Detect which cell encompasses the target text, then output its (x, y) center coordinate. 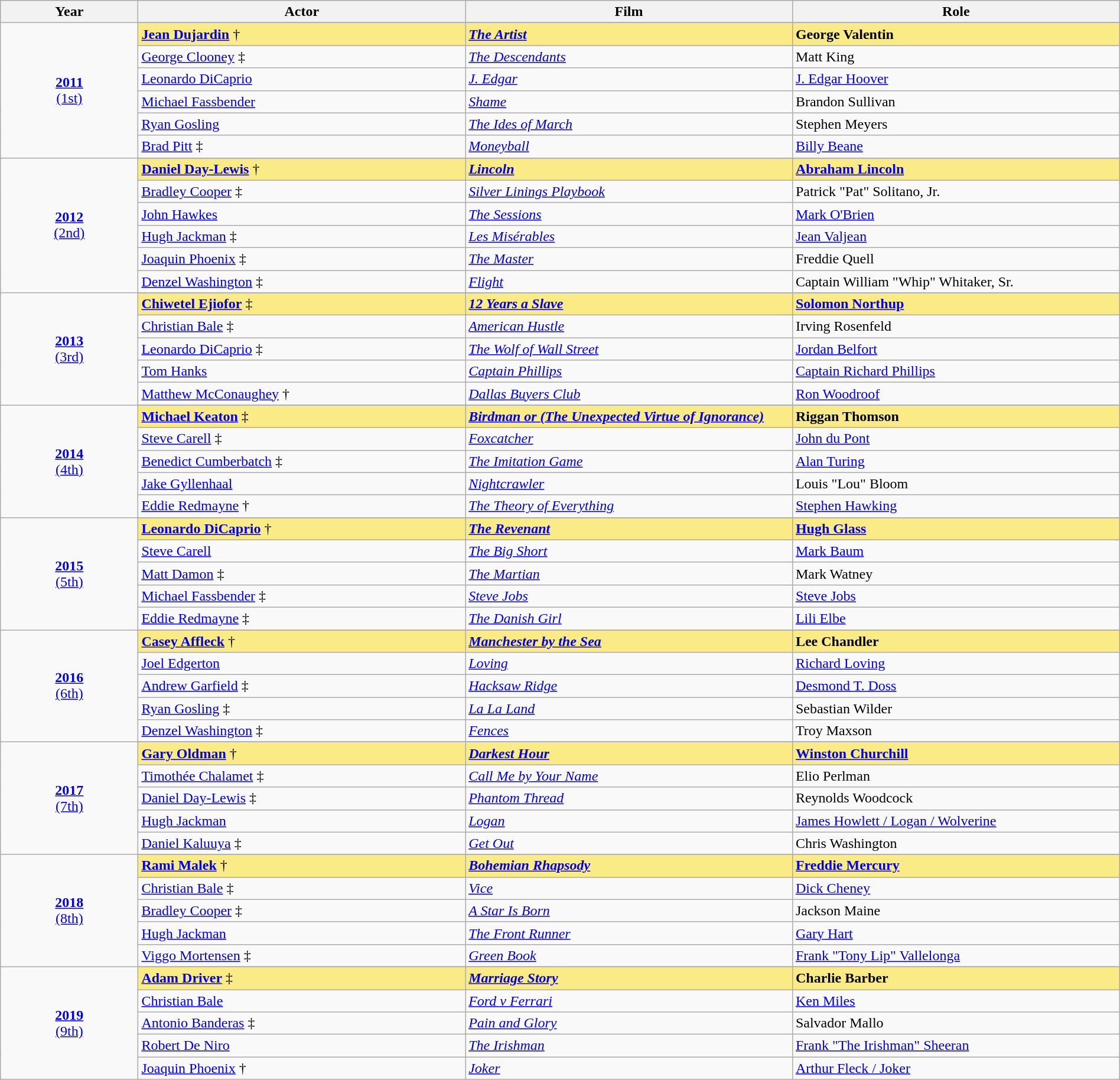
The Artist (629, 34)
Moneyball (629, 146)
Hugh Jackman ‡ (302, 236)
Gary Hart (956, 933)
Irving Rosenfeld (956, 327)
Flight (629, 282)
Ryan Gosling ‡ (302, 709)
The Descendants (629, 57)
2018(8th) (70, 911)
2013(3rd) (70, 349)
J. Edgar Hoover (956, 79)
2011(1st) (70, 90)
2012(2nd) (70, 225)
Reynolds Woodcock (956, 798)
Alan Turing (956, 461)
Darkest Hour (629, 753)
Stephen Hawking (956, 506)
Sebastian Wilder (956, 709)
Viggo Mortensen ‡ (302, 955)
John Hawkes (302, 214)
Winston Churchill (956, 753)
Gary Oldman † (302, 753)
Bohemian Rhapsody (629, 866)
Richard Loving (956, 664)
Joker (629, 1068)
Jordan Belfort (956, 349)
Frank "Tony Lip" Vallelonga (956, 955)
The Big Short (629, 551)
Jean Valjean (956, 236)
2019(9th) (70, 1023)
Robert De Niro (302, 1046)
Call Me by Your Name (629, 776)
Joaquin Phoenix † (302, 1068)
Film (629, 12)
Mark Baum (956, 551)
The Theory of Everything (629, 506)
Manchester by the Sea (629, 641)
Ford v Ferrari (629, 1001)
Joel Edgerton (302, 664)
John du Pont (956, 439)
Fences (629, 731)
Jake Gyllenhaal (302, 484)
Michael Fassbender (302, 102)
Ron Woodroof (956, 394)
Ken Miles (956, 1001)
Salvador Mallo (956, 1023)
Chiwetel Ejiofor ‡ (302, 304)
Loving (629, 664)
Lili Elbe (956, 618)
Michael Keaton ‡ (302, 416)
Frank "The Irishman" Sheeran (956, 1046)
George Valentin (956, 34)
Antonio Banderas ‡ (302, 1023)
Birdman or (The Unexpected Virtue of Ignorance) (629, 416)
Riggan Thomson (956, 416)
Role (956, 12)
Matt Damon ‡ (302, 573)
Steve Carell ‡ (302, 439)
Captain William "Whip" Whitaker, Sr. (956, 282)
Mark O'Brien (956, 214)
Logan (629, 821)
Stephen Meyers (956, 124)
The Martian (629, 573)
Eddie Redmayne † (302, 506)
The Wolf of Wall Street (629, 349)
Michael Fassbender ‡ (302, 596)
2017(7th) (70, 798)
Ryan Gosling (302, 124)
Solomon Northup (956, 304)
Marriage Story (629, 978)
Benedict Cumberbatch ‡ (302, 461)
Pain and Glory (629, 1023)
Year (70, 12)
J. Edgar (629, 79)
George Clooney ‡ (302, 57)
Freddie Mercury (956, 866)
Adam Driver ‡ (302, 978)
Andrew Garfield ‡ (302, 686)
Green Book (629, 955)
Captain Phillips (629, 371)
Vice (629, 888)
Jackson Maine (956, 911)
The Ides of March (629, 124)
Matthew McConaughey † (302, 394)
Billy Beane (956, 146)
Nightcrawler (629, 484)
Steve Carell (302, 551)
La La Land (629, 709)
Abraham Lincoln (956, 169)
A Star Is Born (629, 911)
Hugh Glass (956, 528)
12 Years a Slave (629, 304)
Silver Linings Playbook (629, 191)
Charlie Barber (956, 978)
The Sessions (629, 214)
The Danish Girl (629, 618)
Chris Washington (956, 843)
Les Misérables (629, 236)
Actor (302, 12)
Brandon Sullivan (956, 102)
The Imitation Game (629, 461)
Foxcatcher (629, 439)
Brad Pitt ‡ (302, 146)
2016(6th) (70, 686)
Daniel Day-Lewis † (302, 169)
Matt King (956, 57)
Daniel Day-Lewis ‡ (302, 798)
Christian Bale (302, 1001)
Freddie Quell (956, 259)
The Master (629, 259)
The Irishman (629, 1046)
Leonardo DiCaprio (302, 79)
Dick Cheney (956, 888)
Hacksaw Ridge (629, 686)
Arthur Fleck / Joker (956, 1068)
Eddie Redmayne ‡ (302, 618)
Shame (629, 102)
Jean Dujardin † (302, 34)
Get Out (629, 843)
The Revenant (629, 528)
Tom Hanks (302, 371)
Elio Perlman (956, 776)
Casey Affleck † (302, 641)
Captain Richard Phillips (956, 371)
American Hustle (629, 327)
Mark Watney (956, 573)
2015(5th) (70, 573)
Daniel Kaluuya ‡ (302, 843)
Leonardo DiCaprio † (302, 528)
Troy Maxson (956, 731)
Timothée Chalamet ‡ (302, 776)
Louis "Lou" Bloom (956, 484)
The Front Runner (629, 933)
Rami Malek † (302, 866)
Desmond T. Doss (956, 686)
Phantom Thread (629, 798)
Leonardo DiCaprio ‡ (302, 349)
Dallas Buyers Club (629, 394)
Patrick "Pat" Solitano, Jr. (956, 191)
2014(4th) (70, 461)
Joaquin Phoenix ‡ (302, 259)
James Howlett / Logan / Wolverine (956, 821)
Lee Chandler (956, 641)
Lincoln (629, 169)
